Return [x, y] of the center of cell containing provided text 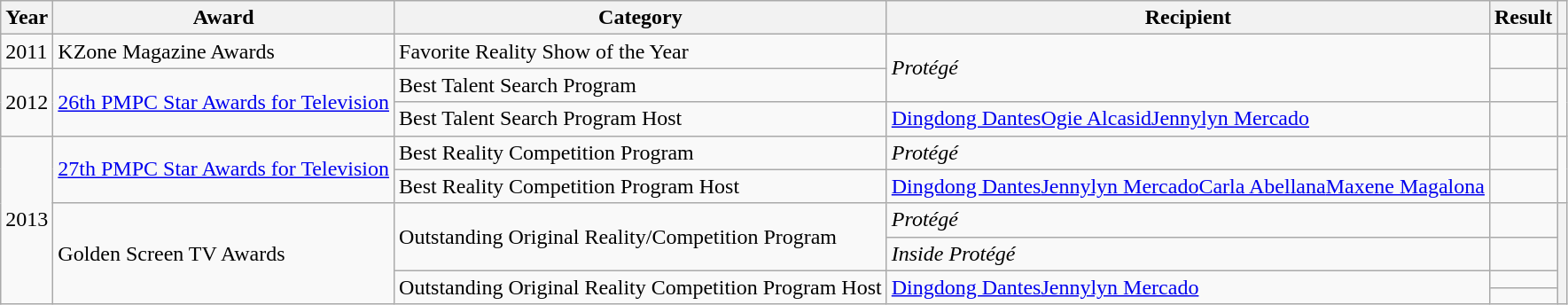
Dingdong DantesOgie AlcasidJennylyn Mercado [1188, 119]
Year [27, 18]
Golden Screen TV Awards [223, 254]
Recipient [1188, 18]
Favorite Reality Show of the Year [641, 51]
Outstanding Original Reality/Competition Program [641, 237]
Award [223, 18]
27th PMPC Star Awards for Television [223, 169]
Best Talent Search Program [641, 85]
Category [641, 18]
Best Reality Competition Program [641, 152]
Dingdong DantesJennylyn Mercado [1188, 287]
2013 [27, 220]
2011 [27, 51]
Best Reality Competition Program Host [641, 186]
KZone Magazine Awards [223, 51]
Inside Protégé [1188, 254]
Outstanding Original Reality Competition Program Host [641, 287]
Dingdong DantesJennylyn MercadoCarla AbellanaMaxene Magalona [1188, 186]
2012 [27, 102]
26th PMPC Star Awards for Television [223, 102]
Result [1523, 18]
Best Talent Search Program Host [641, 119]
